Scan for the cell matching the given text and deliver its [x, y] coordinate at center. 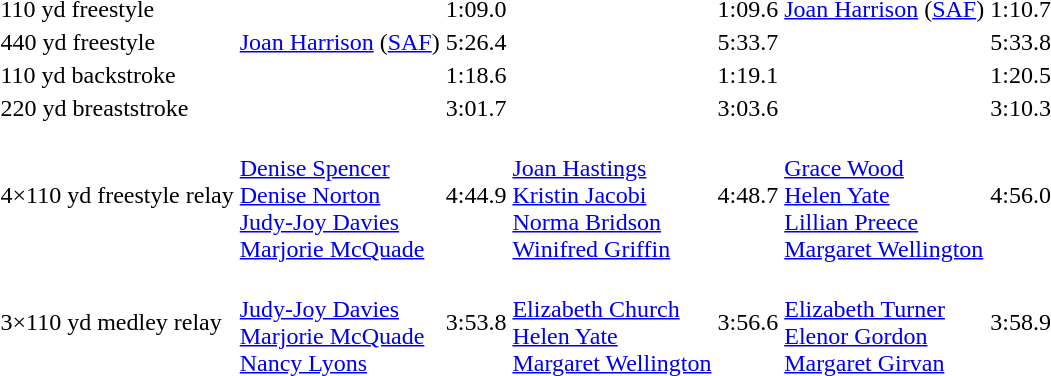
1:18.6 [476, 75]
4:48.7 [748, 195]
5:33.7 [748, 42]
Grace WoodHelen YateLillian PreeceMargaret Wellington [884, 195]
Joan Harrison (SAF) [340, 42]
5:26.4 [476, 42]
Joan HastingsKristin JacobiNorma BridsonWinifred Griffin [612, 195]
1:19.1 [748, 75]
Denise SpencerDenise NortonJudy-Joy DaviesMarjorie McQuade [340, 195]
3:03.6 [748, 108]
4:44.9 [476, 195]
3:01.7 [476, 108]
